Determine the (x, y) coordinate at the center of the cell enclosing the given text.  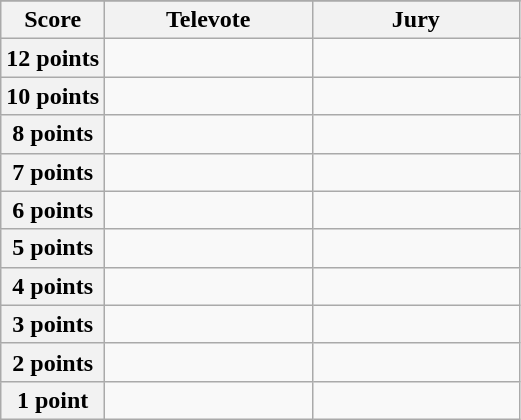
7 points (53, 172)
10 points (53, 96)
8 points (53, 134)
2 points (53, 362)
6 points (53, 210)
4 points (53, 286)
1 point (53, 400)
5 points (53, 248)
3 points (53, 324)
12 points (53, 58)
Jury (416, 20)
Televote (209, 20)
Score (53, 20)
